Output the [X, Y] coordinate of the center of the cell containing the given text.  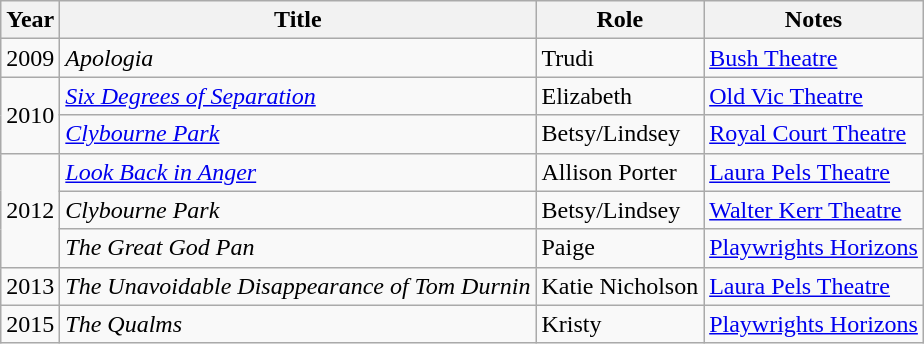
Six Degrees of Separation [298, 96]
Bush Theatre [814, 58]
Year [30, 20]
Look Back in Anger [298, 172]
2012 [30, 210]
Notes [814, 20]
Trudi [620, 58]
Paige [620, 248]
Katie Nicholson [620, 286]
Walter Kerr Theatre [814, 210]
The Great God Pan [298, 248]
Apologia [298, 58]
Title [298, 20]
Royal Court Theatre [814, 134]
2009 [30, 58]
Role [620, 20]
Old Vic Theatre [814, 96]
2013 [30, 286]
The Qualms [298, 324]
Allison Porter [620, 172]
Kristy [620, 324]
2010 [30, 115]
Elizabeth [620, 96]
2015 [30, 324]
The Unavoidable Disappearance of Tom Durnin [298, 286]
